Output the [x, y] coordinate of the center of the cell containing the given text.  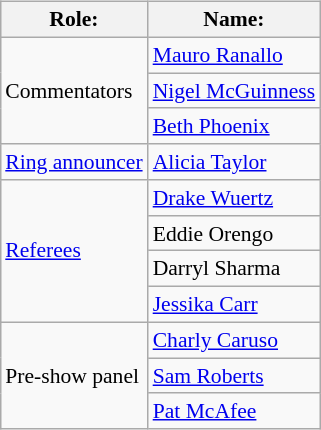
Darryl Sharma [234, 269]
Alicia Taylor [234, 162]
Beth Phoenix [234, 126]
Name: [234, 20]
Nigel McGuinness [234, 91]
Drake Wuertz [234, 198]
Commentators [74, 90]
Eddie Orengo [234, 233]
Pre-show panel [74, 376]
Mauro Ranallo [234, 55]
Charly Caruso [234, 340]
Pat McAfee [234, 411]
Ring announcer [74, 162]
Role: [74, 20]
Jessika Carr [234, 305]
Sam Roberts [234, 376]
Referees [74, 251]
